Output the (x, y) coordinate of the center of the cell containing the given text.  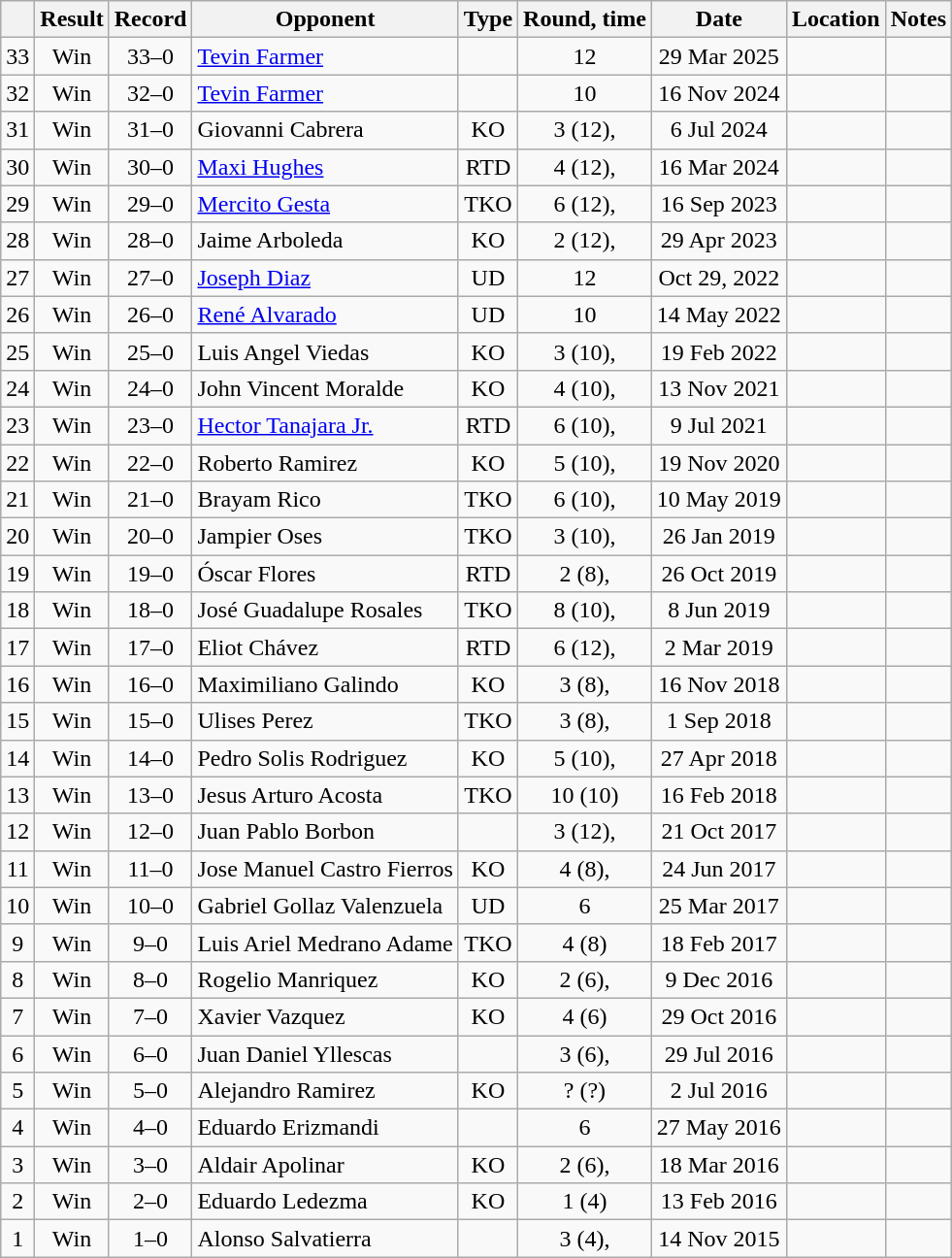
13 Nov 2021 (718, 388)
16 Sep 2023 (718, 204)
16 Nov 2018 (718, 684)
5–0 (150, 1091)
14 Nov 2015 (718, 1239)
7–0 (150, 1016)
18 Feb 2017 (718, 943)
1–0 (150, 1239)
13 (17, 795)
4 (8) (585, 943)
3 (6), (585, 1053)
21–0 (150, 500)
Oct 29, 2022 (718, 278)
20 (17, 537)
Rogelio Manriquez (325, 979)
1 Sep 2018 (718, 721)
Notes (918, 19)
26 (17, 314)
33–0 (150, 56)
15–0 (150, 721)
Óscar Flores (325, 574)
26 Oct 2019 (718, 574)
29–0 (150, 204)
4 (6) (585, 1016)
30–0 (150, 167)
22 (17, 463)
16 Nov 2024 (718, 93)
16–0 (150, 684)
8–0 (150, 979)
Roberto Ramirez (325, 463)
9 (17, 943)
16 Mar 2024 (718, 167)
8 (17, 979)
22–0 (150, 463)
John Vincent Moralde (325, 388)
19 Nov 2020 (718, 463)
Luis Ariel Medrano Adame (325, 943)
Eduardo Ledezma (325, 1202)
15 (17, 721)
Jose Manuel Castro Fierros (325, 869)
26–0 (150, 314)
14–0 (150, 758)
32 (17, 93)
29 (17, 204)
Hector Tanajara Jr. (325, 425)
Date (718, 19)
14 (17, 758)
19 (17, 574)
3 (17, 1165)
18 (17, 611)
1 (17, 1239)
Alejandro Ramirez (325, 1091)
4 (8), (585, 869)
13 Feb 2016 (718, 1202)
9 Dec 2016 (718, 979)
21 (17, 500)
28–0 (150, 241)
6–0 (150, 1053)
16 Feb 2018 (718, 795)
4 (17, 1128)
2 Mar 2019 (718, 647)
Pedro Solis Rodriguez (325, 758)
18–0 (150, 611)
23–0 (150, 425)
? (?) (585, 1091)
2 Jul 2016 (718, 1091)
29 Jul 2016 (718, 1053)
11–0 (150, 869)
Luis Angel Viedas (325, 351)
17–0 (150, 647)
Maxi Hughes (325, 167)
20–0 (150, 537)
10–0 (150, 906)
29 Apr 2023 (718, 241)
Jaime Arboleda (325, 241)
Gabriel Gollaz Valenzuela (325, 906)
14 May 2022 (718, 314)
33 (17, 56)
Mercito Gesta (325, 204)
Giovanni Cabrera (325, 130)
24 Jun 2017 (718, 869)
Record (150, 19)
José Guadalupe Rosales (325, 611)
19–0 (150, 574)
1 (4) (585, 1202)
Type (487, 19)
3–0 (150, 1165)
Eduardo Erizmandi (325, 1128)
2 (8), (585, 574)
27 (17, 278)
Brayam Rico (325, 500)
29 Mar 2025 (718, 56)
Joseph Diaz (325, 278)
24–0 (150, 388)
8 Jun 2019 (718, 611)
Ulises Perez (325, 721)
Opponent (325, 19)
Alonso Salvatierra (325, 1239)
10 May 2019 (718, 500)
6 Jul 2024 (718, 130)
Location (836, 19)
13–0 (150, 795)
21 Oct 2017 (718, 832)
25 Mar 2017 (718, 906)
2–0 (150, 1202)
2 (17, 1202)
4 (10), (585, 388)
Round, time (585, 19)
4–0 (150, 1128)
29 Oct 2016 (718, 1016)
9 Jul 2021 (718, 425)
7 (17, 1016)
Result (72, 19)
2 (12), (585, 241)
8 (10), (585, 611)
32–0 (150, 93)
31–0 (150, 130)
4 (12), (585, 167)
28 (17, 241)
17 (17, 647)
18 Mar 2016 (718, 1165)
Jesus Arturo Acosta (325, 795)
3 (4), (585, 1239)
Jampier Oses (325, 537)
Juan Daniel Yllescas (325, 1053)
27–0 (150, 278)
Eliot Chávez (325, 647)
30 (17, 167)
11 (17, 869)
19 Feb 2022 (718, 351)
27 Apr 2018 (718, 758)
10 (10) (585, 795)
31 (17, 130)
12–0 (150, 832)
25 (17, 351)
Maximiliano Galindo (325, 684)
27 May 2016 (718, 1128)
Xavier Vazquez (325, 1016)
Aldair Apolinar (325, 1165)
24 (17, 388)
23 (17, 425)
9–0 (150, 943)
5 (17, 1091)
16 (17, 684)
Juan Pablo Borbon (325, 832)
26 Jan 2019 (718, 537)
25–0 (150, 351)
René Alvarado (325, 314)
